Return [X, Y] of the center of cell containing provided text 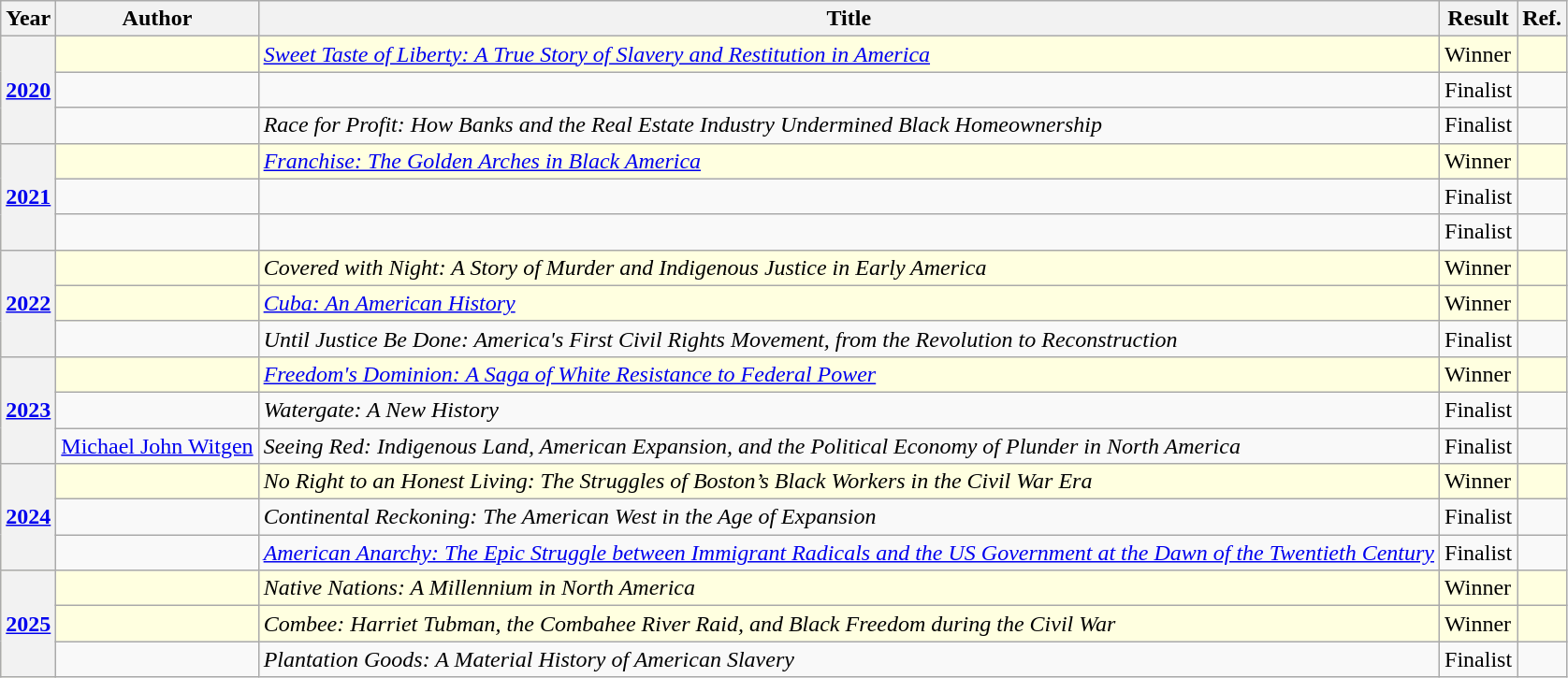
2024 [28, 517]
Combee: Harriet Tubman, the Combahee River Raid, and Black Freedom during the Civil War [849, 624]
Native Nations: A Millennium in North America [849, 588]
Plantation Goods: A Material History of American Slavery [849, 659]
Freedom's Dominion: A Saga of White Resistance to Federal Power [849, 374]
Sweet Taste of Liberty: A True Story of Slavery and Restitution in America [849, 54]
2022 [28, 303]
Until Justice Be Done: America's First Civil Rights Movement, from the Revolution to Reconstruction [849, 339]
2023 [28, 410]
American Anarchy: The Epic Struggle between Immigrant Radicals and the US Government at the Dawn of the Twentieth Century [849, 553]
Seeing Red: Indigenous Land, American Expansion, and the Political Economy of Plunder in North America [849, 446]
Franchise: The Golden Arches in Black America [849, 161]
Title [849, 19]
Race for Profit: How Banks and the Real Estate Industry Undermined Black Homeownership [849, 125]
Year [28, 19]
Michael John Witgen [157, 446]
Cuba: An American History [849, 303]
No Right to an Honest Living: The Struggles of Boston’s Black Workers in the Civil War Era [849, 482]
Covered with Night: A Story of Murder and Indigenous Justice in Early America [849, 267]
2025 [28, 624]
Author [157, 19]
2020 [28, 90]
2021 [28, 196]
Watergate: A New History [849, 410]
Ref. [1542, 19]
Result [1478, 19]
Continental Reckoning: The American West in the Age of Expansion [849, 517]
